For the text-containing cell, return its midpoint in [x, y] coordinate format. 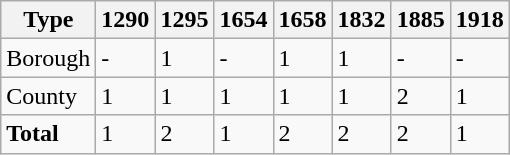
Type [48, 20]
1832 [362, 20]
Borough [48, 58]
1885 [420, 20]
1295 [184, 20]
1654 [244, 20]
1918 [480, 20]
1658 [302, 20]
1290 [126, 20]
County [48, 96]
Total [48, 134]
